Extract the [X, Y] coordinate from the center of the cell holding the provided text.  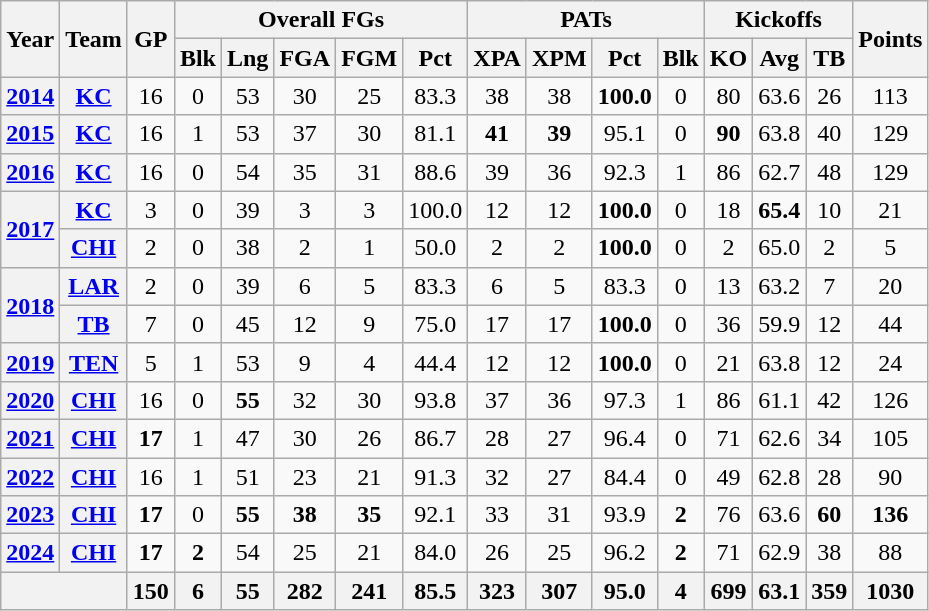
88 [890, 553]
Team [94, 39]
2024 [30, 553]
PATs [586, 20]
51 [247, 477]
65.0 [780, 248]
85.5 [436, 591]
84.4 [624, 477]
2015 [30, 134]
63.1 [780, 591]
44.4 [436, 362]
Overall FGs [320, 20]
241 [370, 591]
2022 [30, 477]
2014 [30, 96]
Avg [780, 58]
41 [498, 134]
113 [890, 96]
92.3 [624, 172]
23 [305, 477]
LAR [94, 286]
81.1 [436, 134]
88.6 [436, 172]
10 [830, 210]
282 [305, 591]
18 [728, 210]
76 [728, 515]
Points [890, 39]
XPA [498, 58]
40 [830, 134]
59.9 [780, 324]
2023 [30, 515]
359 [830, 591]
2017 [30, 229]
63.2 [780, 286]
80 [728, 96]
50.0 [436, 248]
75.0 [436, 324]
KO [728, 58]
2016 [30, 172]
93.9 [624, 515]
96.2 [624, 553]
84.0 [436, 553]
XPM [559, 58]
65.4 [780, 210]
62.9 [780, 553]
93.8 [436, 400]
13 [728, 286]
126 [890, 400]
95.1 [624, 134]
2021 [30, 438]
FGA [305, 58]
47 [247, 438]
97.3 [624, 400]
48 [830, 172]
92.1 [436, 515]
45 [247, 324]
699 [728, 591]
150 [150, 591]
96.4 [624, 438]
44 [890, 324]
Lng [247, 58]
86.7 [436, 438]
307 [559, 591]
GP [150, 39]
33 [498, 515]
62.6 [780, 438]
20 [890, 286]
TEN [94, 362]
323 [498, 591]
60 [830, 515]
62.8 [780, 477]
Year [30, 39]
34 [830, 438]
Kickoffs [778, 20]
42 [830, 400]
136 [890, 515]
61.1 [780, 400]
FGM [370, 58]
2018 [30, 305]
24 [890, 362]
62.7 [780, 172]
95.0 [624, 591]
2019 [30, 362]
2020 [30, 400]
1030 [890, 591]
105 [890, 438]
49 [728, 477]
91.3 [436, 477]
